Identify which cell holds the provided text, then report its (X, Y) central coordinate. 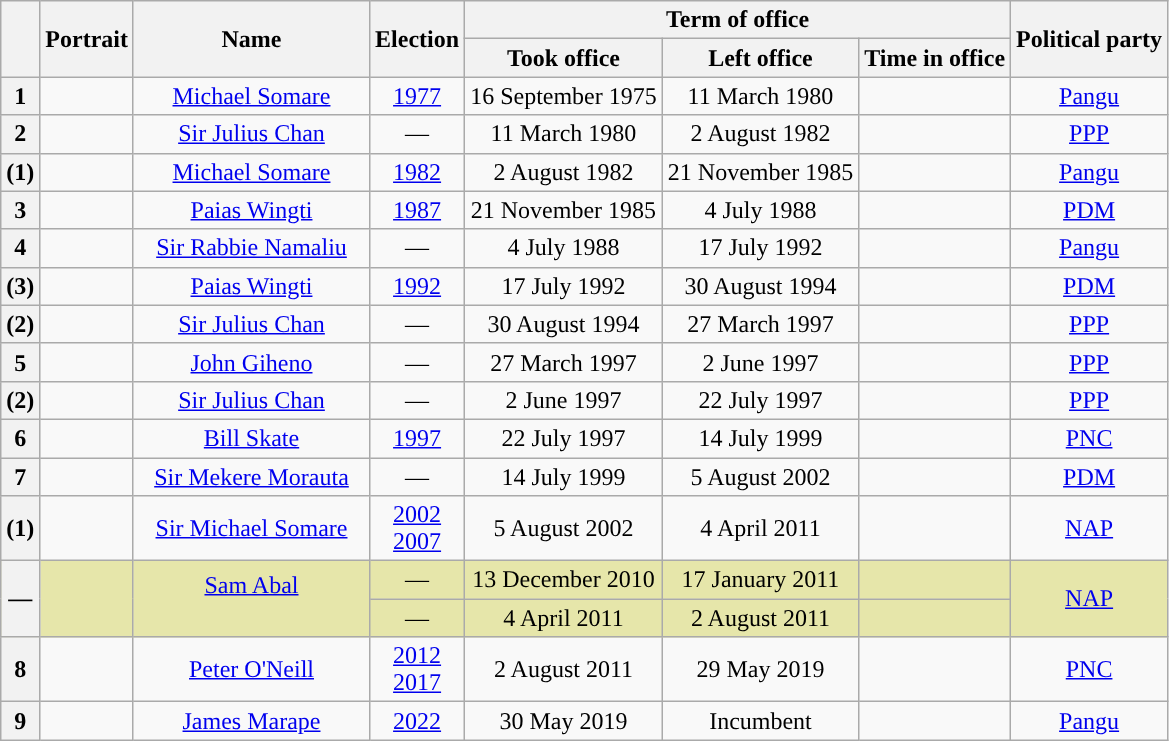
1982 (418, 172)
Sam Abal (251, 599)
1987 (418, 210)
20022007 (418, 528)
(3) (20, 286)
1977 (418, 96)
29 May 2019 (760, 670)
9 (20, 721)
Election (418, 39)
6 (20, 438)
Sir Rabbie Namaliu (251, 248)
7 (20, 477)
1 (20, 96)
James Marape (251, 721)
Portrait (87, 39)
John Giheno (251, 362)
1992 (418, 286)
16 September 1975 (564, 96)
Left office (760, 58)
Political party (1090, 39)
Name (251, 39)
Sir Mekere Morauta (251, 477)
Bill Skate (251, 438)
30 May 2019 (564, 721)
Time in office (935, 58)
20122017 (418, 670)
Incumbent (760, 721)
3 (20, 210)
5 (20, 362)
1997 (418, 438)
2022 (418, 721)
17 January 2011 (760, 580)
Sir Michael Somare (251, 528)
Peter O'Neill (251, 670)
8 (20, 670)
13 December 2010 (564, 580)
Took office (564, 58)
Term of office (738, 20)
4 (20, 248)
2 (20, 134)
